Locate the cell with the specified text and output its [x, y] center coordinate. 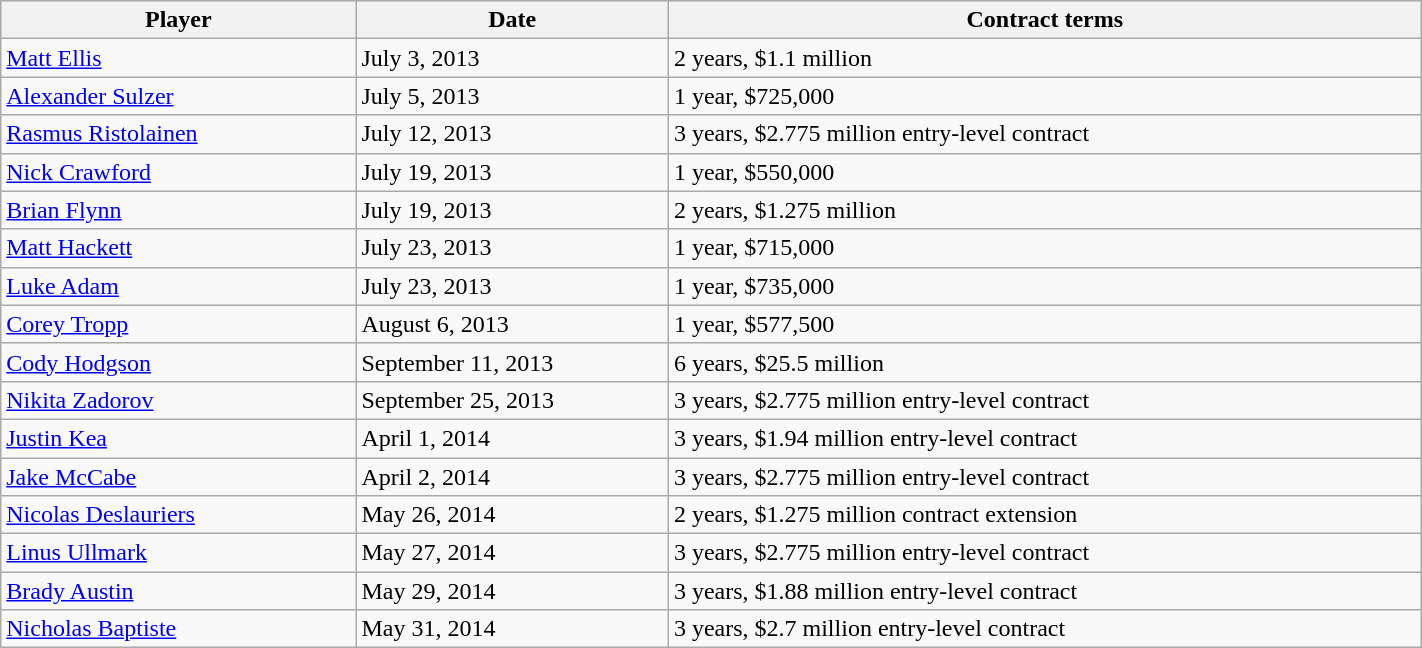
Brian Flynn [178, 210]
3 years, $1.94 million entry-level contract [1044, 438]
July 3, 2013 [512, 58]
Nikita Zadorov [178, 400]
2 years, $1.1 million [1044, 58]
2 years, $1.275 million contract extension [1044, 515]
Linus Ullmark [178, 553]
Brady Austin [178, 591]
1 year, $725,000 [1044, 96]
1 year, $550,000 [1044, 172]
July 12, 2013 [512, 134]
Cody Hodgson [178, 362]
3 years, $1.88 million entry-level contract [1044, 591]
Contract terms [1044, 20]
May 31, 2014 [512, 629]
Justin Kea [178, 438]
September 25, 2013 [512, 400]
April 2, 2014 [512, 477]
Matt Hackett [178, 248]
1 year, $715,000 [1044, 248]
Nicolas Deslauriers [178, 515]
Luke Adam [178, 286]
May 29, 2014 [512, 591]
May 27, 2014 [512, 553]
6 years, $25.5 million [1044, 362]
Jake McCabe [178, 477]
Nick Crawford [178, 172]
2 years, $1.275 million [1044, 210]
1 year, $577,500 [1044, 324]
Alexander Sulzer [178, 96]
September 11, 2013 [512, 362]
August 6, 2013 [512, 324]
3 years, $2.7 million entry-level contract [1044, 629]
1 year, $735,000 [1044, 286]
Date [512, 20]
Nicholas Baptiste [178, 629]
July 5, 2013 [512, 96]
Player [178, 20]
Matt Ellis [178, 58]
May 26, 2014 [512, 515]
Corey Tropp [178, 324]
April 1, 2014 [512, 438]
Rasmus Ristolainen [178, 134]
